Output the (X, Y) coordinate of the center of the cell containing the given text.  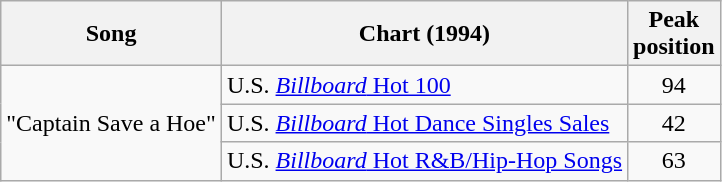
U.S. Billboard Hot Dance Singles Sales (424, 123)
U.S. Billboard Hot R&B/Hip-Hop Songs (424, 161)
94 (674, 85)
63 (674, 161)
Peakposition (674, 34)
42 (674, 123)
Chart (1994) (424, 34)
"Captain Save a Hoe" (112, 123)
Song (112, 34)
U.S. Billboard Hot 100 (424, 85)
